Identify which cell holds the provided text, then report its (X, Y) central coordinate. 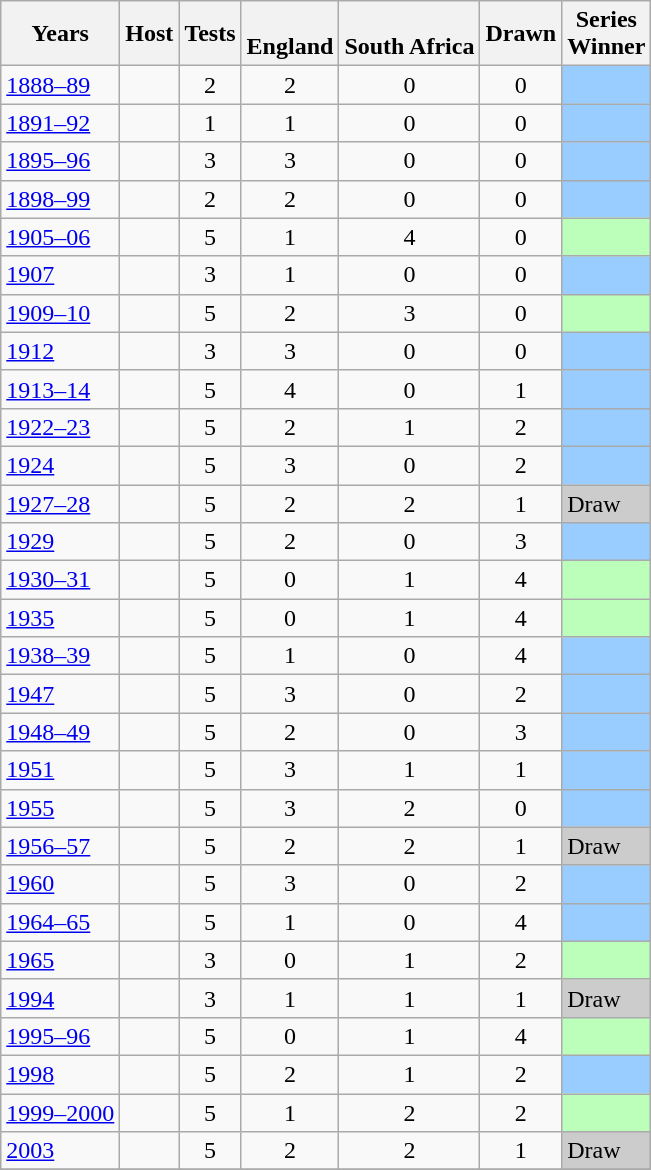
Host (150, 34)
1947 (60, 694)
1964–65 (60, 922)
1898–99 (60, 199)
Drawn (521, 34)
1930–31 (60, 580)
1913–14 (60, 389)
1999–2000 (60, 1113)
1998 (60, 1074)
1922–23 (60, 427)
1891–92 (60, 123)
1929 (60, 542)
1965 (60, 960)
Tests (210, 34)
1927–28 (60, 503)
1935 (60, 618)
1888–89 (60, 85)
1907 (60, 275)
SeriesWinner (606, 34)
1912 (60, 351)
South Africa (410, 34)
1995–96 (60, 1036)
1909–10 (60, 313)
1951 (60, 770)
1895–96 (60, 161)
1994 (60, 998)
1955 (60, 808)
1960 (60, 884)
1905–06 (60, 237)
1924 (60, 465)
1956–57 (60, 846)
2003 (60, 1151)
England (290, 34)
1938–39 (60, 656)
Years (60, 34)
1948–49 (60, 732)
